Find where the given text appears and provide that cell's center as (X, Y) coordinate. 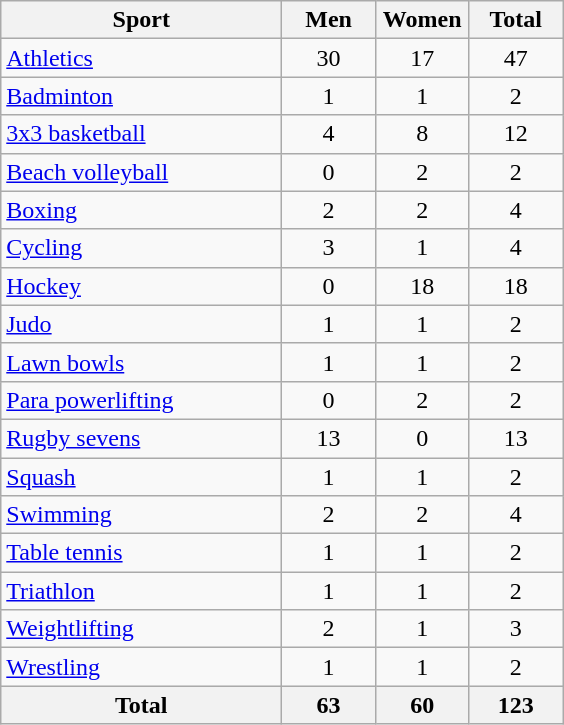
Athletics (142, 58)
3x3 basketball (142, 134)
Squash (142, 477)
123 (516, 705)
Boxing (142, 210)
63 (329, 705)
17 (422, 58)
Wrestling (142, 667)
Beach volleyball (142, 172)
Rugby sevens (142, 438)
60 (422, 705)
47 (516, 58)
Lawn bowls (142, 362)
Women (422, 20)
Swimming (142, 515)
8 (422, 134)
Judo (142, 324)
Sport (142, 20)
Men (329, 20)
30 (329, 58)
12 (516, 134)
Cycling (142, 248)
Badminton (142, 96)
Table tennis (142, 553)
Para powerlifting (142, 400)
Triathlon (142, 591)
Hockey (142, 286)
Weightlifting (142, 629)
